Detect which cell encompasses the target text, then output its (X, Y) center coordinate. 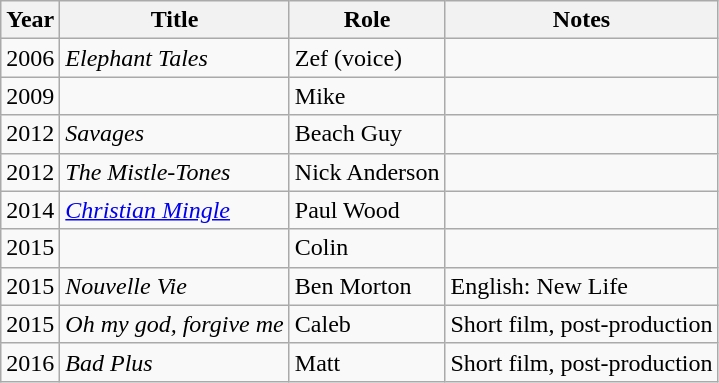
Title (174, 20)
Bad Plus (174, 362)
2016 (30, 362)
Mike (367, 96)
2009 (30, 96)
2014 (30, 210)
Nouvelle Vie (174, 286)
2006 (30, 58)
Year (30, 20)
Notes (582, 20)
Zef (voice) (367, 58)
Paul Wood (367, 210)
The Mistle-Tones (174, 172)
Colin (367, 248)
Nick Anderson (367, 172)
Savages (174, 134)
Ben Morton (367, 286)
Christian Mingle (174, 210)
Elephant Tales (174, 58)
Role (367, 20)
Oh my god, forgive me (174, 324)
English: New Life (582, 286)
Matt (367, 362)
Beach Guy (367, 134)
Caleb (367, 324)
